For the text-containing cell, return its midpoint in (x, y) coordinate format. 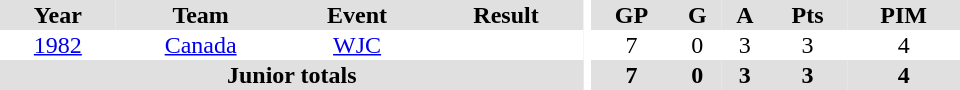
Event (358, 15)
Year (58, 15)
A (745, 15)
G (698, 15)
WJC (358, 45)
Junior totals (292, 75)
GP (631, 15)
PIM (904, 15)
1982 (58, 45)
Result (506, 15)
Team (201, 15)
Canada (201, 45)
Pts (808, 15)
